Output the (X, Y) coordinate of the center of the cell containing the given text.  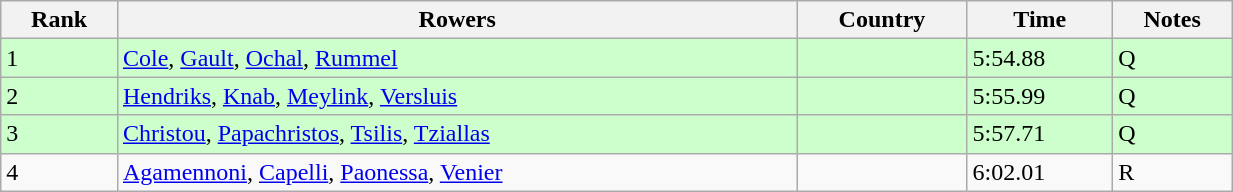
1 (60, 58)
Agamennoni, Capelli, Paonessa, Venier (456, 172)
Rank (60, 20)
Christou, Papachristos, Tsilis, Tziallas (456, 134)
2 (60, 96)
R (1172, 172)
3 (60, 134)
Time (1040, 20)
5:57.71 (1040, 134)
5:54.88 (1040, 58)
Hendriks, Knab, Meylink, Versluis (456, 96)
Cole, Gault, Ochal, Rummel (456, 58)
Rowers (456, 20)
Country (882, 20)
5:55.99 (1040, 96)
4 (60, 172)
Notes (1172, 20)
6:02.01 (1040, 172)
